Capture the cell that displays the provided text and extract its [x, y] central coordinate. 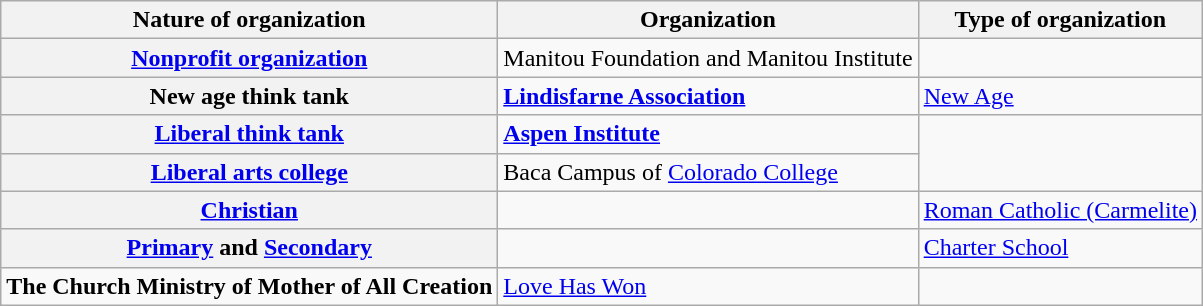
Organization [708, 20]
Love Has Won [708, 286]
Charter School [1060, 248]
Liberal think tank [250, 134]
New age think tank [250, 96]
Baca Campus of Colorado College [708, 172]
Christian [250, 210]
Type of organization [1060, 20]
Roman Catholic (Carmelite) [1060, 210]
Nature of organization [250, 20]
The Church Ministry of Mother of All Creation [250, 286]
Nonprofit organization [250, 58]
Manitou Foundation and Manitou Institute [708, 58]
Liberal arts college [250, 172]
Primary and Secondary [250, 248]
Lindisfarne Association [708, 96]
Aspen Institute [708, 134]
New Age [1060, 96]
